Identify which cell holds the provided text, then report its [x, y] central coordinate. 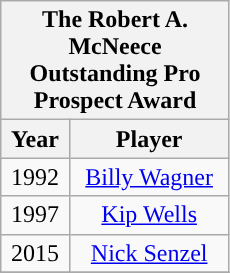
Player [149, 139]
Billy Wagner [149, 177]
Year [35, 139]
The Robert A. McNeece Outstanding Pro Prospect Award [116, 60]
Nick Senzel [149, 253]
1992 [35, 177]
1997 [35, 215]
Kip Wells [149, 215]
2015 [35, 253]
